Return [X, Y] of the center of cell containing provided text 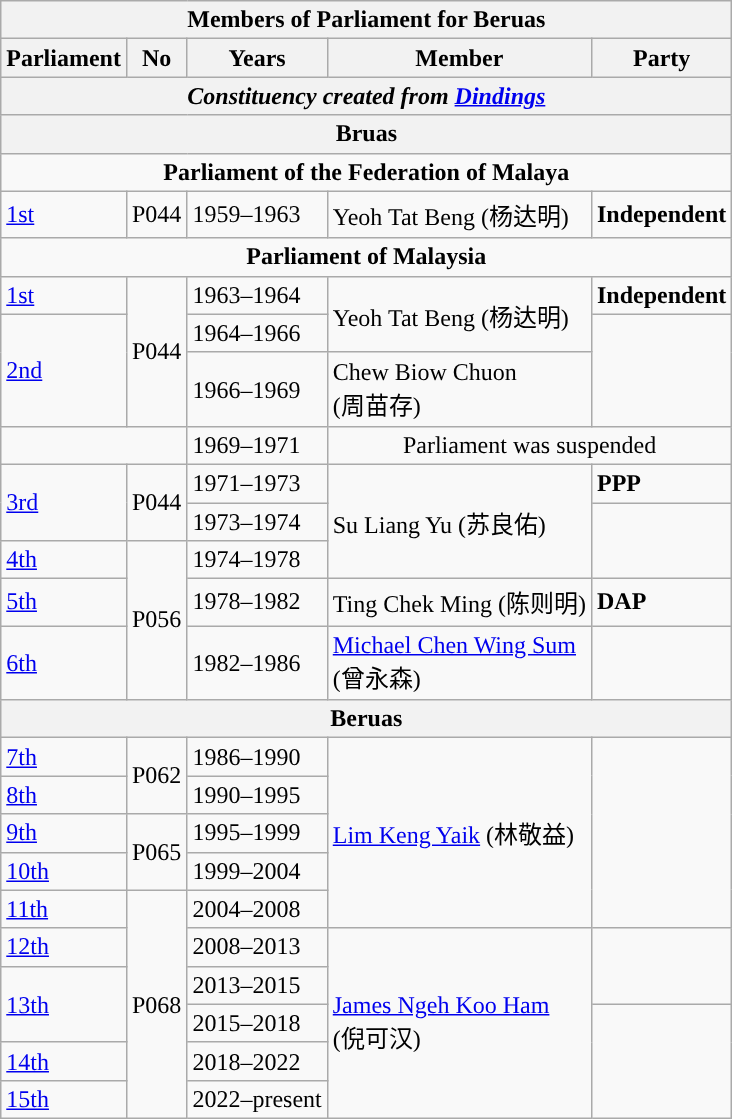
James Ngeh Koo Ham (倪可汉) [459, 1023]
1990–1995 [257, 795]
Michael Chen Wing Sum (曾永森) [459, 663]
1966–1969 [257, 389]
1999–2004 [257, 871]
Su Liang Yu (苏良佑) [459, 521]
6th [64, 663]
Chew Biow Chuon (周苗存) [459, 389]
Beruas [366, 719]
No [156, 58]
4th [64, 560]
13th [64, 1004]
2013–2015 [257, 985]
12th [64, 947]
Member [459, 58]
2018–2022 [257, 1061]
1995–1999 [257, 833]
DAP [661, 602]
1964–1966 [257, 333]
10th [64, 871]
15th [64, 1099]
Parliament of Malaysia [366, 257]
1982–1986 [257, 663]
PPP [661, 483]
P068 [156, 1004]
2004–2008 [257, 909]
9th [64, 833]
Years [257, 58]
Bruas [366, 134]
1971–1973 [257, 483]
Parliament of the Federation of Malaya [366, 172]
Constituency created from Dindings [366, 96]
1963–1964 [257, 295]
P056 [156, 620]
1959–1963 [257, 214]
3rd [64, 502]
1973–1974 [257, 521]
2015–2018 [257, 1023]
8th [64, 795]
P065 [156, 852]
Parliament [64, 58]
1986–1990 [257, 757]
1974–1978 [257, 560]
2008–2013 [257, 947]
Members of Parliament for Beruas [366, 20]
P062 [156, 776]
14th [64, 1061]
1969–1971 [257, 445]
Parliament was suspended [530, 445]
Party [661, 58]
2022–present [257, 1099]
2nd [64, 370]
7th [64, 757]
1978–1982 [257, 602]
5th [64, 602]
Ting Chek Ming (陈则明) [459, 602]
11th [64, 909]
Lim Keng Yaik (林敬益) [459, 833]
